Identify which cell holds the provided text, then report its [X, Y] central coordinate. 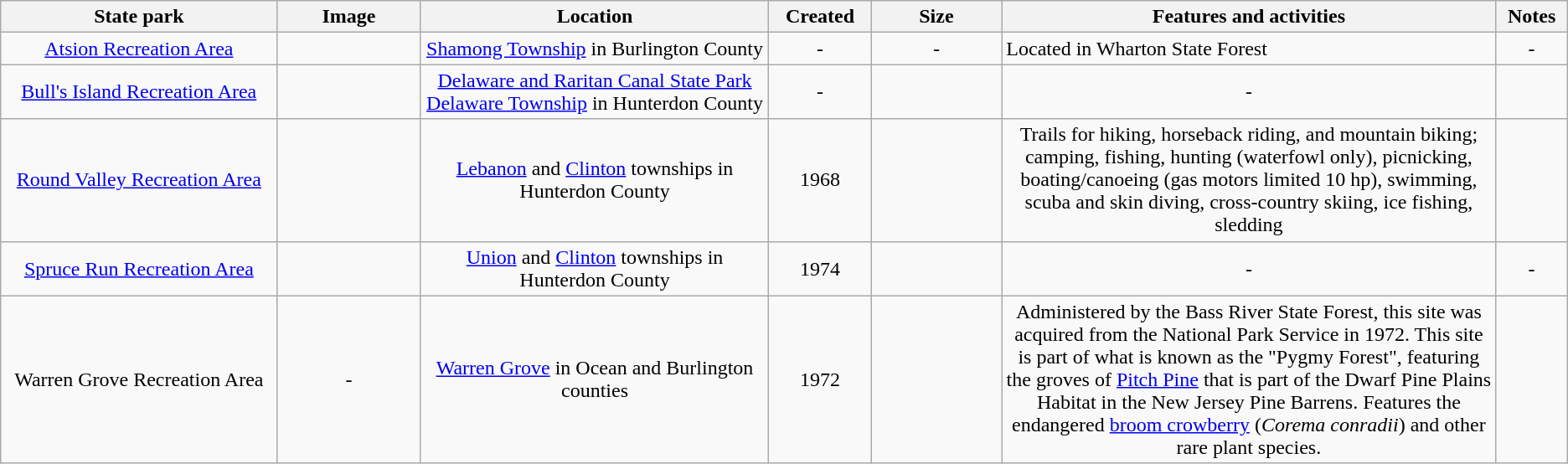
1968 [820, 180]
Warren Grove Recreation Area [139, 379]
Size [936, 17]
Features and activities [1249, 17]
Atsion Recreation Area [139, 49]
Bull's Island Recreation Area [139, 92]
Shamong Township in Burlington County [595, 49]
Location [595, 17]
Spruce Run Recreation Area [139, 268]
Notes [1531, 17]
Warren Grove in Ocean and Burlington counties [595, 379]
Round Valley Recreation Area [139, 180]
1974 [820, 268]
Union and Clinton townships in Hunterdon County [595, 268]
State park [139, 17]
Located in Wharton State Forest [1249, 49]
Created [820, 17]
Lebanon and Clinton townships in Hunterdon County [595, 180]
1972 [820, 379]
Delaware and Raritan Canal State ParkDelaware Township in Hunterdon County [595, 92]
Image [348, 17]
